Return the [x, y] coordinate for the center point of the cell that contains the specified text.  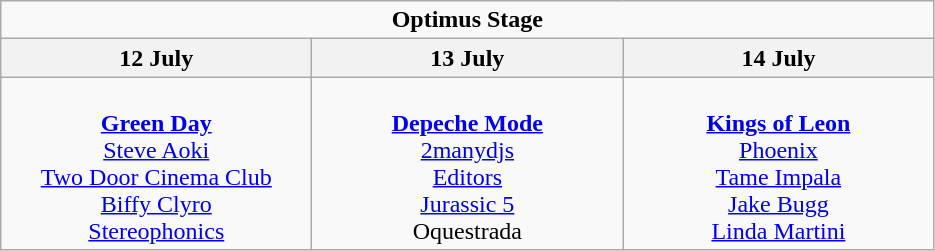
14 July [778, 58]
Green DaySteve AokiTwo Door Cinema ClubBiffy ClyroStereophonics [156, 164]
Kings of LeonPhoenixTame ImpalaJake BuggLinda Martini [778, 164]
Optimus Stage [468, 20]
13 July [468, 58]
12 July [156, 58]
Depeche Mode2manydjsEditorsJurassic 5Oquestrada [468, 164]
